For the text-containing cell, return its midpoint in [x, y] coordinate format. 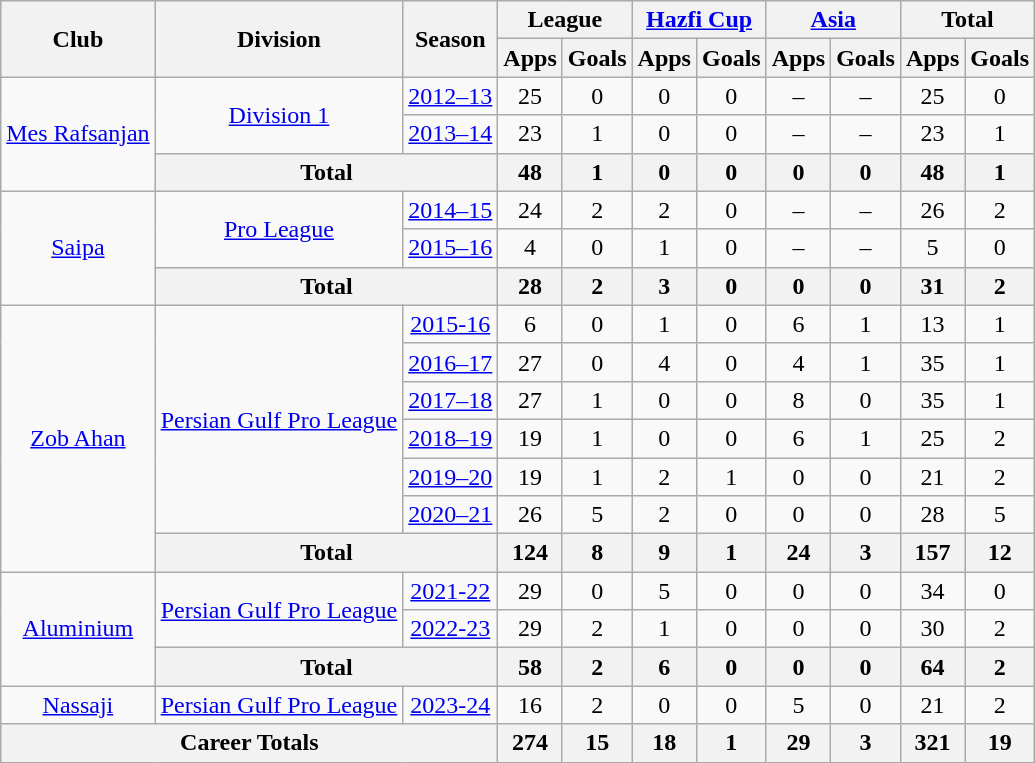
Nassaji [78, 705]
2019–20 [450, 477]
Club [78, 39]
31 [932, 286]
30 [932, 629]
34 [932, 591]
64 [932, 667]
Zob Ahan [78, 438]
Saipa [78, 248]
321 [932, 743]
2021-22 [450, 591]
274 [530, 743]
Division [279, 39]
16 [530, 705]
2016–17 [450, 362]
2017–18 [450, 400]
Aluminium [78, 629]
2015–16 [450, 248]
2015-16 [450, 324]
2018–19 [450, 438]
2014–15 [450, 210]
Asia [833, 20]
18 [664, 743]
157 [932, 553]
Mes Rafsanjan [78, 134]
Career Totals [250, 743]
124 [530, 553]
2020–21 [450, 515]
2013–14 [450, 134]
Hazfi Cup [699, 20]
2023-24 [450, 705]
13 [932, 324]
2012–13 [450, 96]
9 [664, 553]
League [565, 20]
58 [530, 667]
12 [1000, 553]
Pro League [279, 229]
15 [597, 743]
Division 1 [279, 115]
2022-23 [450, 629]
Season [450, 39]
